From the cell containing the given text, extract its center point as [X, Y] coordinate. 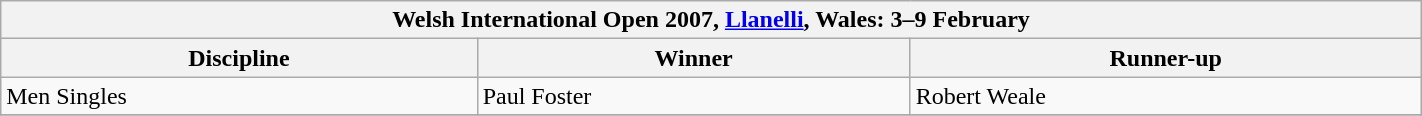
Discipline [239, 58]
Men Singles [239, 96]
Paul Foster [694, 96]
Runner-up [1166, 58]
Welsh International Open 2007, Llanelli, Wales: 3–9 February [711, 20]
Robert Weale [1166, 96]
Winner [694, 58]
